For the text-containing cell, return its midpoint in (x, y) coordinate format. 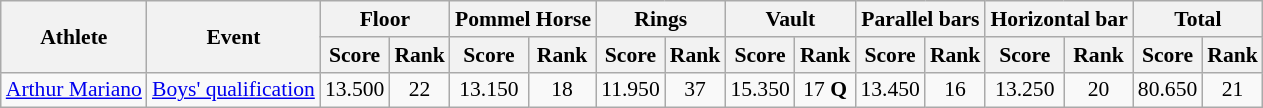
20 (1098, 90)
13.500 (354, 90)
15.350 (760, 90)
18 (562, 90)
37 (696, 90)
Rings (660, 19)
Vault (790, 19)
Parallel bars (920, 19)
Event (234, 36)
Boys' qualification (234, 90)
17 Q (826, 90)
13.250 (1024, 90)
Athlete (74, 36)
13.450 (890, 90)
13.150 (489, 90)
80.650 (1168, 90)
22 (420, 90)
21 (1232, 90)
11.950 (630, 90)
Arthur Mariano (74, 90)
16 (956, 90)
Total (1198, 19)
Floor (385, 19)
Pommel Horse (523, 19)
Horizontal bar (1058, 19)
